Locate the cell with the specified text and output its (X, Y) center coordinate. 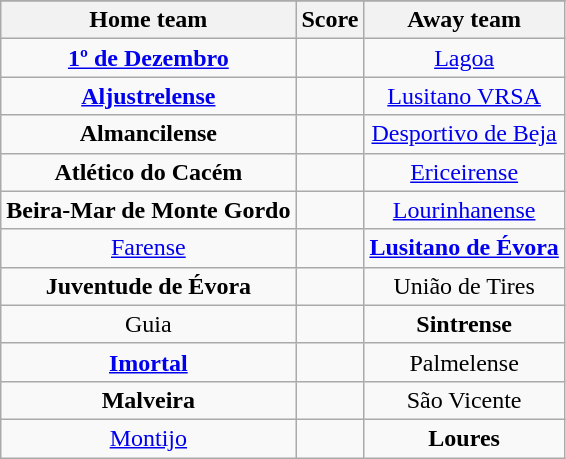
Score (330, 20)
Lusitano VRSA (464, 96)
Juventude de Évora (148, 286)
Guia (148, 324)
Ericeirense (464, 172)
Home team (148, 20)
Farense (148, 248)
Away team (464, 20)
Montijo (148, 438)
Lusitano de Évora (464, 248)
Beira-Mar de Monte Gordo (148, 210)
Desportivo de Beja (464, 134)
Imortal (148, 362)
União de Tires (464, 286)
1º de Dezembro (148, 58)
Sintrense (464, 324)
Loures (464, 438)
Lagoa (464, 58)
Almancilense (148, 134)
Aljustrelense (148, 96)
São Vicente (464, 400)
Lourinhanense (464, 210)
Atlético do Cacém (148, 172)
Palmelense (464, 362)
Malveira (148, 400)
